Output the (X, Y) coordinate of the center of the cell containing the given text.  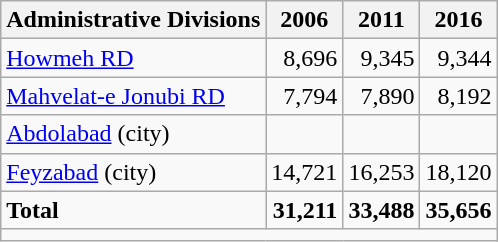
2016 (458, 20)
Mahvelat-e Jonubi RD (134, 96)
8,192 (458, 96)
2011 (382, 20)
33,488 (382, 210)
18,120 (458, 172)
Abdolabad (city) (134, 134)
16,253 (382, 172)
9,344 (458, 58)
2006 (304, 20)
9,345 (382, 58)
35,656 (458, 210)
Total (134, 210)
Feyzabad (city) (134, 172)
Howmeh RD (134, 58)
8,696 (304, 58)
7,794 (304, 96)
Administrative Divisions (134, 20)
7,890 (382, 96)
14,721 (304, 172)
31,211 (304, 210)
